Provide the (X, Y) coordinate of the cell's center where the given text is located.  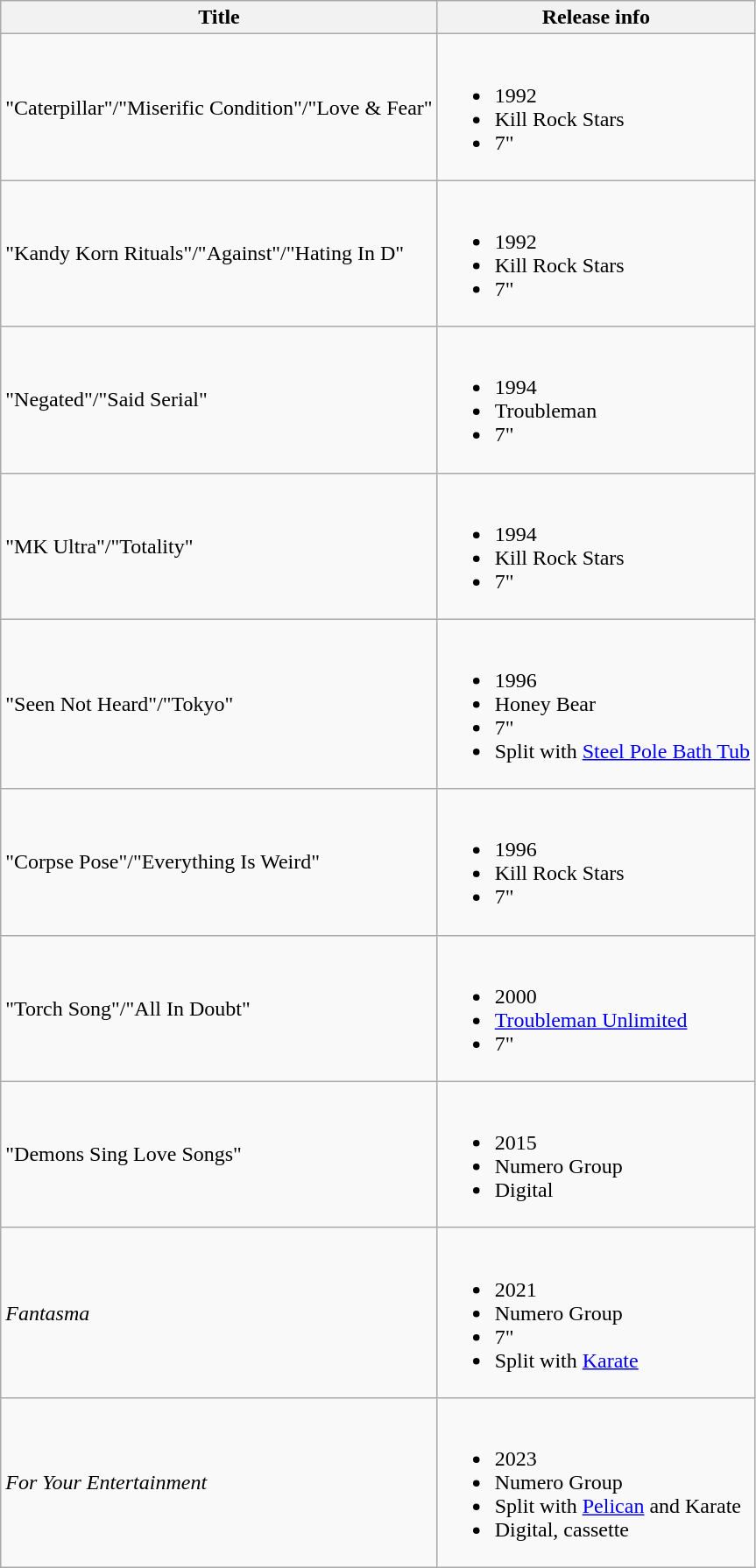
"Seen Not Heard"/"Tokyo" (219, 704)
1996Honey Bear7"Split with Steel Pole Bath Tub (596, 704)
2021Numero Group7"Split with Karate (596, 1312)
"Corpse Pose"/"Everything Is Weird" (219, 861)
1994Troubleman7" (596, 399)
"Demons Sing Love Songs" (219, 1154)
Fantasma (219, 1312)
Release info (596, 18)
1994Kill Rock Stars7" (596, 546)
2023Numero GroupSplit with Pelican and KarateDigital, cassette (596, 1482)
"Negated"/"Said Serial" (219, 399)
For Your Entertainment (219, 1482)
"MK Ultra"/"Totality" (219, 546)
1996Kill Rock Stars7" (596, 861)
2000Troubleman Unlimited7" (596, 1009)
"Torch Song"/"All In Doubt" (219, 1009)
Title (219, 18)
2015Numero GroupDigital (596, 1154)
"Caterpillar"/"Miserific Condition"/"Love & Fear" (219, 107)
"Kandy Korn Rituals"/"Against"/"Hating In D" (219, 254)
